Return [x, y] of the center of cell containing provided text 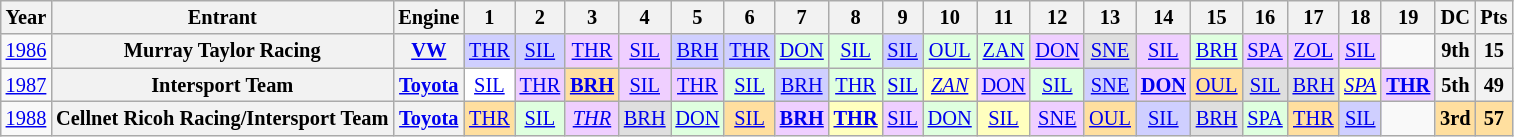
Murray Taylor Racing [222, 51]
49 [1494, 85]
16 [1264, 17]
Intersport Team [222, 85]
1987 [26, 85]
5 [697, 17]
Pts [1494, 17]
10 [950, 17]
17 [1314, 17]
Cellnet Ricoh Racing/Intersport Team [222, 118]
ZOL [1314, 51]
7 [802, 17]
Entrant [222, 17]
6 [749, 17]
3 [592, 17]
11 [1004, 17]
1986 [26, 51]
5th [1455, 85]
4 [645, 17]
DC [1455, 17]
14 [1164, 17]
9th [1455, 51]
13 [1110, 17]
8 [856, 17]
12 [1057, 17]
2 [540, 17]
57 [1494, 118]
Year [26, 17]
1988 [26, 118]
19 [1408, 17]
VW [428, 51]
9 [902, 17]
3rd [1455, 118]
Engine [428, 17]
18 [1360, 17]
1 [489, 17]
